Locate the cell with the specified text and output its [x, y] center coordinate. 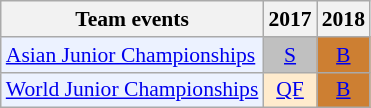
World Junior Championships [132, 90]
2017 [290, 19]
QF [290, 90]
S [290, 55]
Team events [132, 19]
2018 [344, 19]
Asian Junior Championships [132, 55]
